Return (x, y) of the center of cell containing provided text 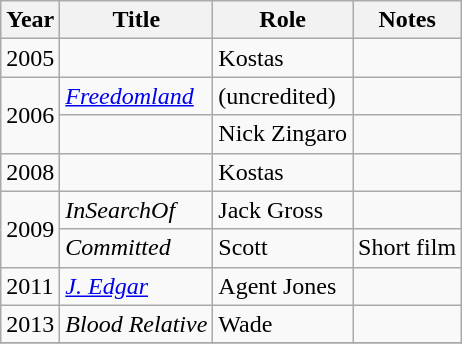
Scott (283, 248)
(uncredited) (283, 96)
Wade (283, 324)
Notes (408, 20)
Role (283, 20)
2009 (30, 229)
Committed (136, 248)
Blood Relative (136, 324)
Freedomland (136, 96)
Short film (408, 248)
J. Edgar (136, 286)
Title (136, 20)
Jack Gross (283, 210)
2006 (30, 115)
2011 (30, 286)
InSearchOf (136, 210)
2013 (30, 324)
2005 (30, 58)
Nick Zingaro (283, 134)
2008 (30, 172)
Year (30, 20)
Agent Jones (283, 286)
